Find where the given text appears and provide that cell's center as [X, Y] coordinate. 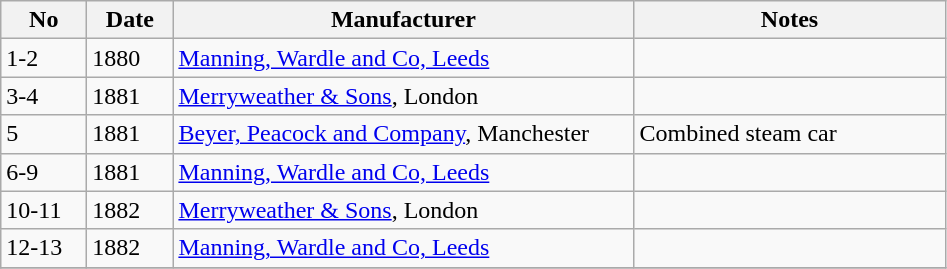
Date [130, 20]
Beyer, Peacock and Company, Manchester [404, 134]
Manufacturer [404, 20]
12-13 [44, 248]
Notes [790, 20]
1880 [130, 58]
1-2 [44, 58]
5 [44, 134]
No [44, 20]
6-9 [44, 172]
Combined steam car [790, 134]
3-4 [44, 96]
10-11 [44, 210]
